Pinpoint the cell where the given text exists, returning its (x, y) midpoint coordinate. 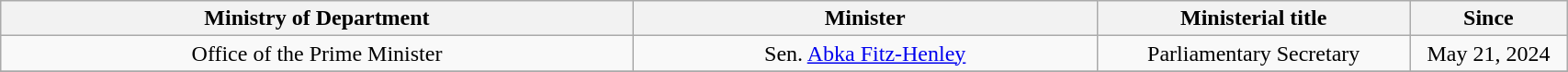
Sen. Abka Fitz-Henley (865, 54)
Parliamentary Secretary (1253, 54)
May 21, 2024 (1488, 54)
Ministry of Department (317, 18)
Office of the Prime Minister (317, 54)
Minister (865, 18)
Since (1488, 18)
Ministerial title (1253, 18)
